Return the [X, Y] coordinate for the center point of the cell that contains the specified text.  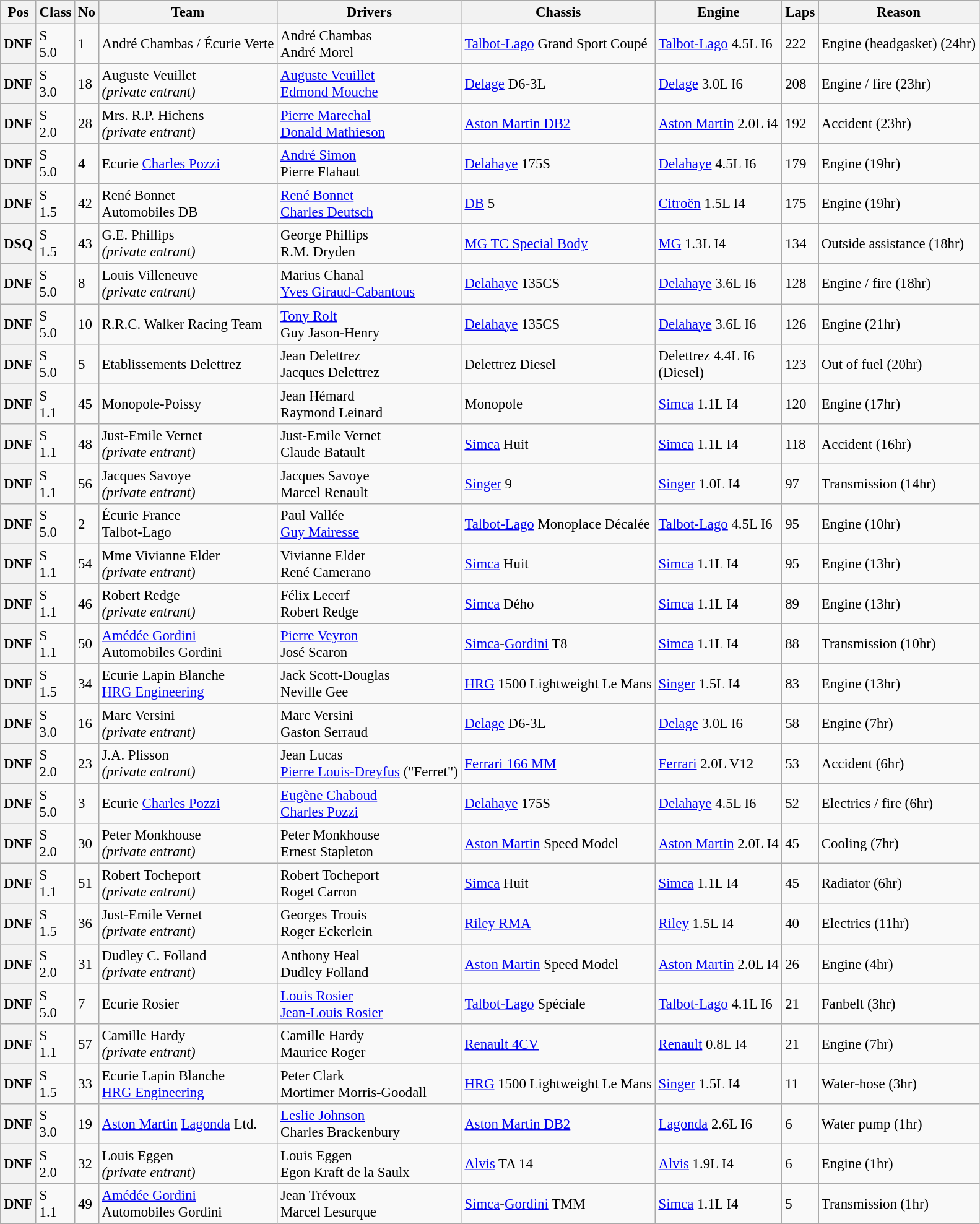
Electrics / fire (6hr) [899, 804]
Auguste Veuillet Edmond Mouche [369, 84]
Etablissements Delettrez [188, 364]
34 [87, 684]
Team [188, 12]
18 [87, 84]
Engine (21hr) [899, 324]
53 [800, 764]
1 [87, 45]
46 [87, 604]
Louis Rosier Jean-Louis Rosier [369, 1004]
Laps [800, 12]
48 [87, 443]
Alvis TA 14 [558, 1164]
Riley 1.5L I4 [718, 924]
Transmission (14hr) [899, 484]
36 [87, 924]
André Chambas André Morel [369, 45]
32 [87, 1164]
Ferrari 166 MM [558, 764]
30 [87, 843]
Monopole-Poissy [188, 404]
R.R.C. Walker Racing Team [188, 324]
128 [800, 284]
123 [800, 364]
Radiator (6hr) [899, 884]
Renault 0.8L I4 [718, 1044]
André Chambas / Écurie Verte [188, 45]
179 [800, 163]
58 [800, 724]
Peter Monkhouse(private entrant) [188, 843]
43 [87, 244]
50 [87, 644]
Cooling (7hr) [899, 843]
Lagonda 2.6L I6 [718, 1124]
Delettrez Diesel [558, 364]
7 [87, 1004]
Dudley C. Folland(private entrant) [188, 963]
Félix Lecerf Robert Redge [369, 604]
Talbot-Lago Grand Sport Coupé [558, 45]
Robert Tocheport(private entrant) [188, 884]
56 [87, 484]
97 [800, 484]
René Bonnet Charles Deutsch [369, 204]
Engine / fire (18hr) [899, 284]
Simca-Gordini T8 [558, 644]
192 [800, 124]
3 [87, 804]
Pierre Marechal Donald Mathieson [369, 124]
Outside assistance (18hr) [899, 244]
11 [800, 1083]
Engine (headgasket) (24hr) [899, 45]
57 [87, 1044]
Renault 4CV [558, 1044]
Singer 9 [558, 484]
175 [800, 204]
Out of fuel (20hr) [899, 364]
Robert Tocheport Roget Carron [369, 884]
Jack Scott-Douglas Neville Gee [369, 684]
Tony Rolt Guy Jason-Henry [369, 324]
Citroën 1.5L I4 [718, 204]
Jacques Savoye Marcel Renault [369, 484]
Water-hose (3hr) [899, 1083]
89 [800, 604]
George Phillips R.M. Dryden [369, 244]
J.A. Plisson(private entrant) [188, 764]
Engine (4hr) [899, 963]
Leslie Johnson Charles Brackenbury [369, 1124]
Class [56, 12]
Accident (23hr) [899, 124]
No [87, 12]
Engine (10hr) [899, 524]
DB 5 [558, 204]
Anthony Heal Dudley Folland [369, 963]
Accident (6hr) [899, 764]
8 [87, 284]
118 [800, 443]
51 [87, 884]
52 [800, 804]
42 [87, 204]
Accident (16hr) [899, 443]
222 [800, 45]
26 [800, 963]
Jean Lucas Pierre Louis-Dreyfus ("Ferret") [369, 764]
Engine (17hr) [899, 404]
49 [87, 1204]
MG 1.3L I4 [718, 244]
88 [800, 644]
19 [87, 1124]
Auguste Veuillet(private entrant) [188, 84]
120 [800, 404]
Transmission (1hr) [899, 1204]
Riley RMA [558, 924]
Camille Hardy Maurice Roger [369, 1044]
Mme Vivianne Elder(private entrant) [188, 563]
208 [800, 84]
Jacques Savoye(private entrant) [188, 484]
Ferrari 2.0L V12 [718, 764]
MG TC Special Body [558, 244]
Engine [718, 12]
Talbot-Lago 4.1L I6 [718, 1004]
René Bonnet Automobiles DB [188, 204]
Peter Clark Mortimer Morris-Goodall [369, 1083]
83 [800, 684]
Louis Eggen(private entrant) [188, 1164]
Robert Redge(private entrant) [188, 604]
134 [800, 244]
28 [87, 124]
Louis Eggen Egon Kraft de la Saulx [369, 1164]
Louis Villeneuve(private entrant) [188, 284]
DSQ [19, 244]
Engine (1hr) [899, 1164]
Aston Martin Lagonda Ltd. [188, 1124]
23 [87, 764]
31 [87, 963]
Water pump (1hr) [899, 1124]
Marc Versini Gaston Serraud [369, 724]
Mrs. R.P. Hichens(private entrant) [188, 124]
Écurie France Talbot-Lago [188, 524]
Jean Trévoux Marcel Lesurque [369, 1204]
2 [87, 524]
40 [800, 924]
10 [87, 324]
Just-Emile Vernet Claude Batault [369, 443]
Vivianne Elder René Camerano [369, 563]
Singer 1.0L I4 [718, 484]
Talbot-Lago Monoplace Décalée [558, 524]
54 [87, 563]
Chassis [558, 12]
126 [800, 324]
Simca-Gordini TMM [558, 1204]
Electrics (11hr) [899, 924]
Ecurie Rosier [188, 1004]
Peter Monkhouse Ernest Stapleton [369, 843]
4 [87, 163]
Camille Hardy(private entrant) [188, 1044]
Monopole [558, 404]
Marc Versini(private entrant) [188, 724]
Georges Trouis Roger Eckerlein [369, 924]
33 [87, 1083]
Paul Vallée Guy Mairesse [369, 524]
Jean Delettrez Jacques Delettrez [369, 364]
Eugène Chaboud Charles Pozzi [369, 804]
G.E. Phillips(private entrant) [188, 244]
Simca Dého [558, 604]
Reason [899, 12]
Pos [19, 12]
Jean Hémard Raymond Leinard [369, 404]
Alvis 1.9L I4 [718, 1164]
Transmission (10hr) [899, 644]
Engine / fire (23hr) [899, 84]
Aston Martin 2.0L i4 [718, 124]
Fanbelt (3hr) [899, 1004]
Talbot-Lago Spéciale [558, 1004]
Pierre Veyron José Scaron [369, 644]
André Simon Pierre Flahaut [369, 163]
16 [87, 724]
Marius Chanal Yves Giraud-Cabantous [369, 284]
Delettrez 4.4L I6(Diesel) [718, 364]
Drivers [369, 12]
